Detect which cell encompasses the target text, then output its (x, y) center coordinate. 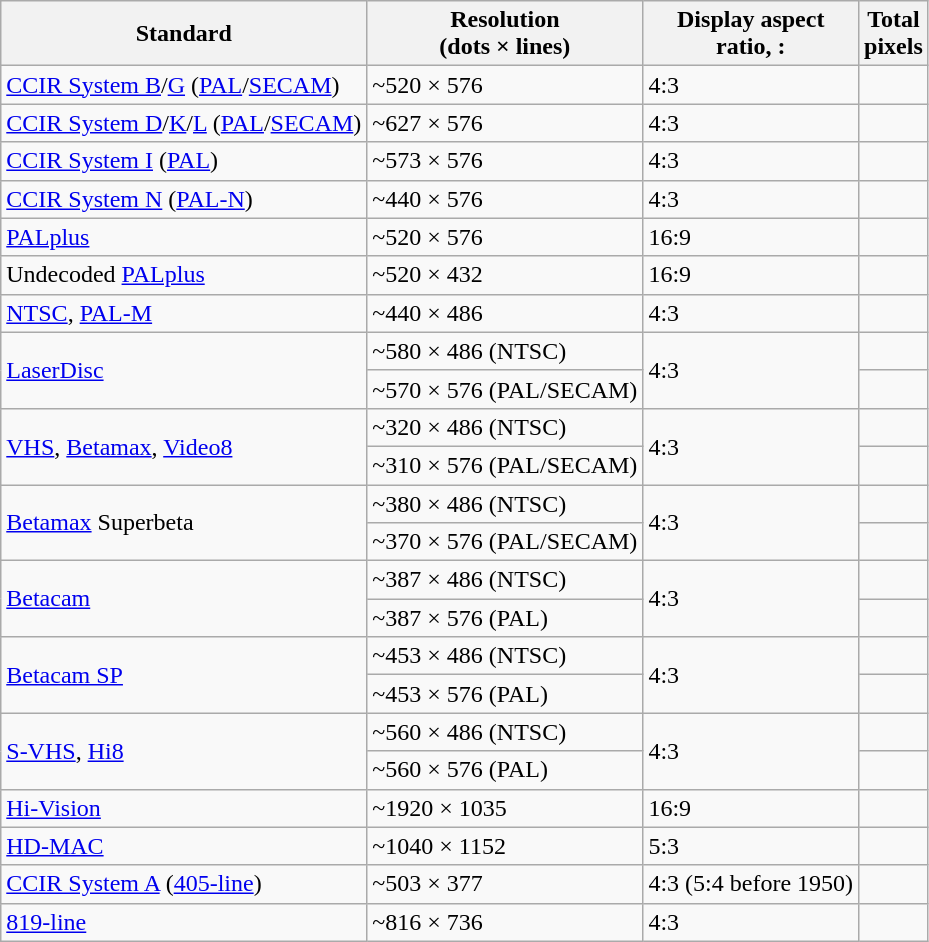
~560 × 486 (NTSC) (505, 732)
4:3 (5:4 before 1950) (751, 884)
Display aspect ratio, : (751, 34)
NTSC, PAL-M (184, 313)
Hi-Vision (184, 808)
CCIR System B/G (PAL/SECAM) (184, 85)
CCIR System N (PAL-N) (184, 199)
~560 × 576 (PAL) (505, 770)
~387 × 486 (NTSC) (505, 580)
Betamax Superbeta (184, 522)
PALplus (184, 237)
~440 × 576 (505, 199)
~387 × 576 (PAL) (505, 618)
~310 × 576 (PAL/SECAM) (505, 465)
Resolution (dots × lines) (505, 34)
819-line (184, 922)
CCIR System A (405-line) (184, 884)
Standard (184, 34)
~320 × 486 (NTSC) (505, 427)
~503 × 377 (505, 884)
HD-MAC (184, 846)
~816 × 736 (505, 922)
Undecoded PALplus (184, 275)
~370 × 576 (PAL/SECAM) (505, 542)
~520 × 432 (505, 275)
~1040 × 1152 (505, 846)
~453 × 486 (NTSC) (505, 656)
~440 × 486 (505, 313)
CCIR System D/K/L (PAL/SECAM) (184, 123)
CCIR System I (PAL) (184, 161)
Total pixels (894, 34)
Betacam SP (184, 675)
~570 × 576 (PAL/SECAM) (505, 389)
~1920 × 1035 (505, 808)
~580 × 486 (NTSC) (505, 351)
5:3 (751, 846)
~380 × 486 (NTSC) (505, 503)
~453 × 576 (PAL) (505, 694)
VHS, Betamax, Video8 (184, 446)
Betacam (184, 599)
S-VHS, Hi8 (184, 751)
LaserDisc (184, 370)
~627 × 576 (505, 123)
~573 × 576 (505, 161)
